Detect which cell encompasses the target text, then output its (x, y) center coordinate. 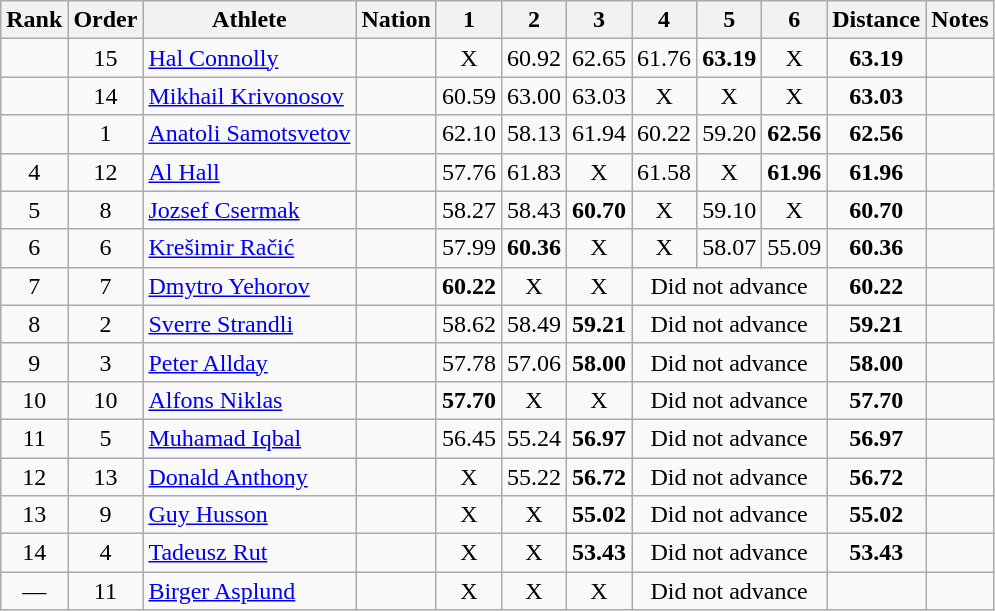
57.99 (468, 248)
Tadeusz Rut (250, 553)
58.27 (468, 210)
55.09 (794, 248)
Guy Husson (250, 515)
60.59 (468, 96)
Peter Allday (250, 362)
Jozsef Csermak (250, 210)
58.13 (534, 134)
59.20 (730, 134)
— (34, 591)
58.49 (534, 324)
55.24 (534, 438)
58.07 (730, 248)
57.76 (468, 172)
Sverre Strandli (250, 324)
Donald Anthony (250, 477)
Athlete (250, 20)
Alfons Niklas (250, 400)
Krešimir Račić (250, 248)
Distance (876, 20)
62.10 (468, 134)
Notes (960, 20)
Muhamad Iqbal (250, 438)
Nation (396, 20)
62.65 (598, 58)
61.94 (598, 134)
61.76 (664, 58)
57.78 (468, 362)
Anatoli Samotsvetov (250, 134)
Hal Connolly (250, 58)
61.83 (534, 172)
Order (106, 20)
56.45 (468, 438)
Birger Asplund (250, 591)
57.06 (534, 362)
Mikhail Krivonosov (250, 96)
58.43 (534, 210)
55.22 (534, 477)
15 (106, 58)
Rank (34, 20)
59.10 (730, 210)
Al Hall (250, 172)
58.62 (468, 324)
61.58 (664, 172)
Dmytro Yehorov (250, 286)
63.00 (534, 96)
60.92 (534, 58)
